From the cell containing the given text, extract its center point as (X, Y) coordinate. 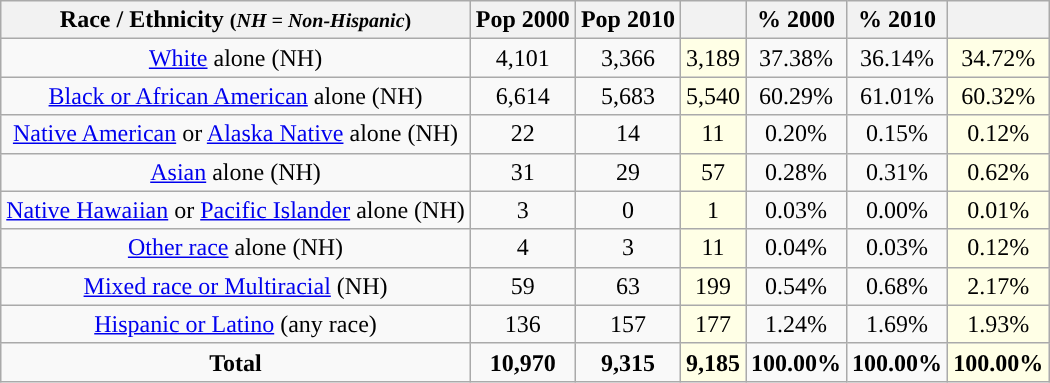
14 (628, 134)
34.72% (998, 58)
Asian alone (NH) (236, 172)
0.68% (898, 286)
Mixed race or Multiracial (NH) (236, 286)
Total (236, 362)
White alone (NH) (236, 58)
1.93% (998, 324)
4 (522, 248)
Black or African American alone (NH) (236, 96)
Native American or Alaska Native alone (NH) (236, 134)
1.24% (796, 324)
1 (712, 210)
157 (628, 324)
% 2000 (796, 20)
9,315 (628, 362)
59 (522, 286)
6,614 (522, 96)
0.62% (998, 172)
3,189 (712, 58)
Hispanic or Latino (any race) (236, 324)
Native Hawaiian or Pacific Islander alone (NH) (236, 210)
Pop 2000 (522, 20)
60.29% (796, 96)
57 (712, 172)
0.15% (898, 134)
63 (628, 286)
0.04% (796, 248)
29 (628, 172)
Pop 2010 (628, 20)
5,683 (628, 96)
0.00% (898, 210)
0.31% (898, 172)
0.54% (796, 286)
136 (522, 324)
22 (522, 134)
9,185 (712, 362)
31 (522, 172)
199 (712, 286)
% 2010 (898, 20)
0.20% (796, 134)
Other race alone (NH) (236, 248)
36.14% (898, 58)
61.01% (898, 96)
5,540 (712, 96)
60.32% (998, 96)
177 (712, 324)
3,366 (628, 58)
2.17% (998, 286)
1.69% (898, 324)
4,101 (522, 58)
0.28% (796, 172)
10,970 (522, 362)
37.38% (796, 58)
0 (628, 210)
Race / Ethnicity (NH = Non-Hispanic) (236, 20)
0.01% (998, 210)
